Detect which cell encompasses the target text, then output its [X, Y] center coordinate. 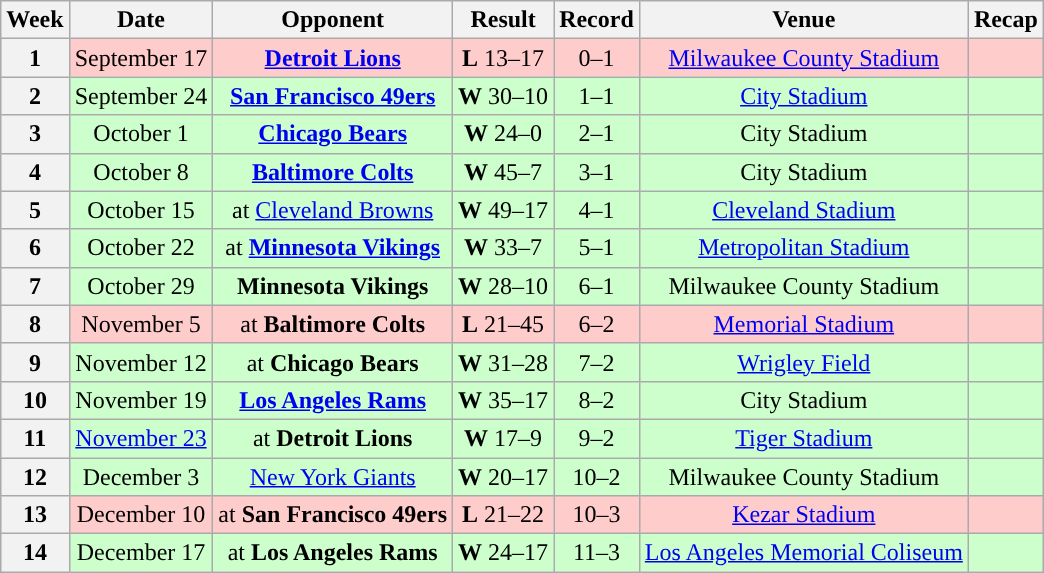
11–3 [597, 553]
3 [35, 134]
W 28–10 [504, 286]
L 21–22 [504, 515]
7–2 [597, 362]
6 [35, 248]
10–2 [597, 477]
L 13–17 [504, 58]
October 22 [141, 248]
October 15 [141, 210]
Los Angeles Rams [333, 400]
Kezar Stadium [804, 515]
at Baltimore Colts [333, 324]
November 5 [141, 324]
W 31–28 [504, 362]
Opponent [333, 20]
December 3 [141, 477]
4–1 [597, 210]
9 [35, 362]
W 33–7 [504, 248]
10–3 [597, 515]
1 [35, 58]
San Francisco 49ers [333, 96]
December 10 [141, 515]
W 24–17 [504, 553]
2 [35, 96]
Baltimore Colts [333, 172]
Memorial Stadium [804, 324]
5–1 [597, 248]
W 35–17 [504, 400]
October 8 [141, 172]
Los Angeles Memorial Coliseum [804, 553]
at Detroit Lions [333, 438]
1–1 [597, 96]
6–1 [597, 286]
Recap [1006, 20]
at Minnesota Vikings [333, 248]
September 24 [141, 96]
12 [35, 477]
November 19 [141, 400]
Result [504, 20]
8–2 [597, 400]
5 [35, 210]
W 24–0 [504, 134]
W 45–7 [504, 172]
14 [35, 553]
Chicago Bears [333, 134]
October 29 [141, 286]
Wrigley Field [804, 362]
November 12 [141, 362]
8 [35, 324]
Tiger Stadium [804, 438]
W 17–9 [504, 438]
2–1 [597, 134]
Minnesota Vikings [333, 286]
W 20–17 [504, 477]
Venue [804, 20]
at Los Angeles Rams [333, 553]
4 [35, 172]
at Chicago Bears [333, 362]
Date [141, 20]
6–2 [597, 324]
3–1 [597, 172]
Cleveland Stadium [804, 210]
New York Giants [333, 477]
December 17 [141, 553]
September 17 [141, 58]
13 [35, 515]
Record [597, 20]
7 [35, 286]
11 [35, 438]
W 49–17 [504, 210]
November 23 [141, 438]
10 [35, 400]
Week [35, 20]
Metropolitan Stadium [804, 248]
9–2 [597, 438]
Detroit Lions [333, 58]
at San Francisco 49ers [333, 515]
L 21–45 [504, 324]
October 1 [141, 134]
0–1 [597, 58]
W 30–10 [504, 96]
at Cleveland Browns [333, 210]
